From the cell containing the given text, extract its center point as [x, y] coordinate. 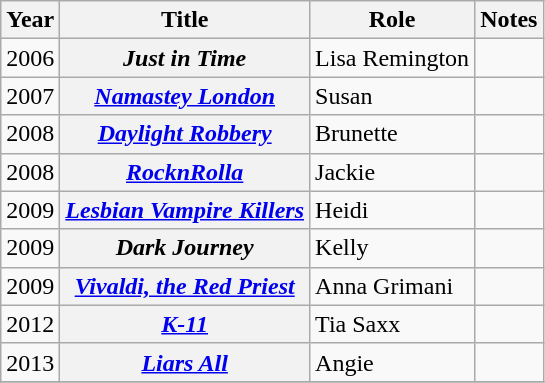
Kelly [392, 248]
Title [185, 20]
2013 [30, 362]
Jackie [392, 172]
2012 [30, 324]
Tia Saxx [392, 324]
2006 [30, 58]
Lisa Remington [392, 58]
Heidi [392, 210]
Just in Time [185, 58]
Liars All [185, 362]
Notes [509, 20]
2007 [30, 96]
Angie [392, 362]
Namastey London [185, 96]
Dark Journey [185, 248]
Vivaldi, the Red Priest [185, 286]
Role [392, 20]
Daylight Robbery [185, 134]
Susan [392, 96]
Lesbian Vampire Killers [185, 210]
Anna Grimani [392, 286]
Brunette [392, 134]
K-11 [185, 324]
Year [30, 20]
RocknRolla [185, 172]
